Determine the (X, Y) coordinate at the center of the cell enclosing the given text.  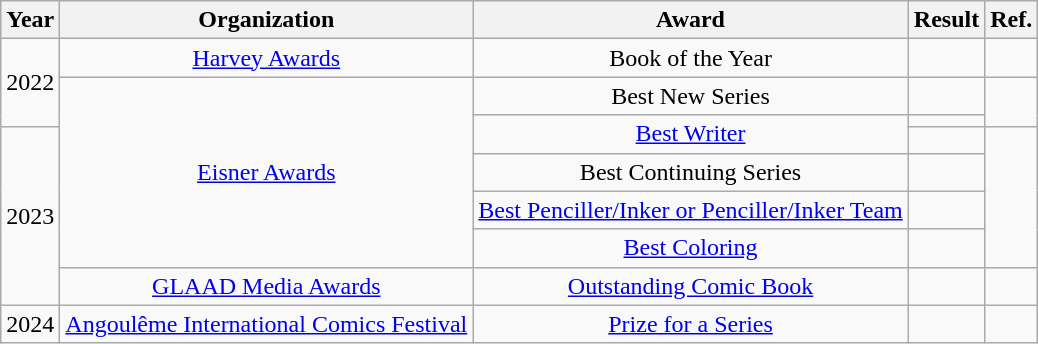
Harvey Awards (266, 58)
Best Writer (690, 134)
Best New Series (690, 96)
Organization (266, 20)
2022 (30, 82)
Best Penciller/Inker or Penciller/Inker Team (690, 210)
Year (30, 20)
2023 (30, 216)
GLAAD Media Awards (266, 286)
Best Continuing Series (690, 172)
Best Coloring (690, 248)
Eisner Awards (266, 172)
Result (946, 20)
Award (690, 20)
Angoulême International Comics Festival (266, 324)
2024 (30, 324)
Outstanding Comic Book (690, 286)
Ref. (1012, 20)
Prize for a Series (690, 324)
Book of the Year (690, 58)
